Determine the (x, y) coordinate at the center of the cell enclosing the given text.  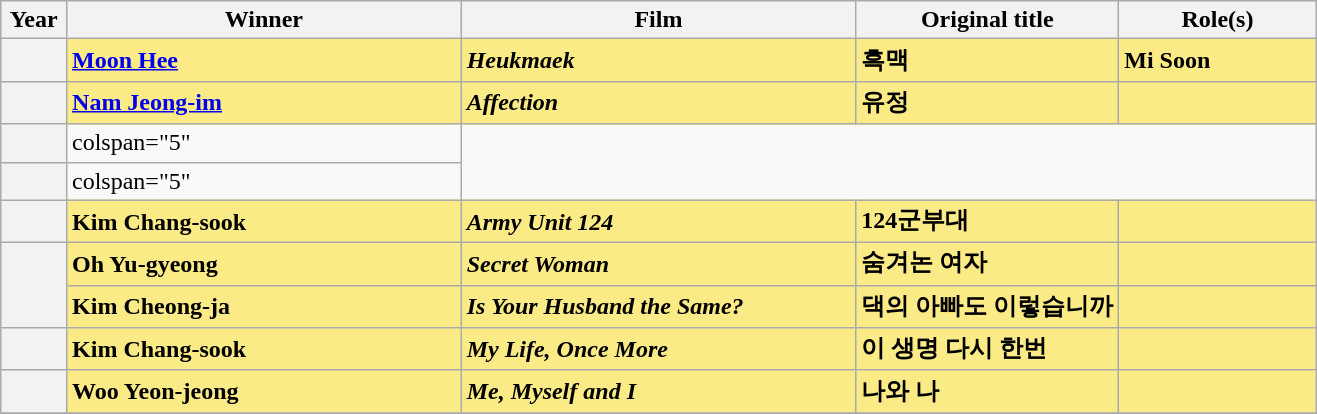
흑맥 (988, 60)
My Life, Once More (658, 350)
Oh Yu-gyeong (264, 264)
Film (658, 20)
Heukmaek (658, 60)
유정 (988, 102)
Is Your Husband the Same? (658, 306)
Mi Soon (1218, 60)
나와 나 (988, 392)
Winner (264, 20)
댁의 아빠도 이렇습니까 (988, 306)
이 생명 다시 한번 (988, 350)
124군부대 (988, 222)
Affection (658, 102)
Secret Woman (658, 264)
Year (34, 20)
Original title (988, 20)
Kim Cheong-ja (264, 306)
Woo Yeon-jeong (264, 392)
Me, Myself and I (658, 392)
숨겨논 여자 (988, 264)
Moon Hee (264, 60)
Nam Jeong-im (264, 102)
Army Unit 124 (658, 222)
Role(s) (1218, 20)
